Search for the cell housing the specified text and yield its [x, y] center coordinate. 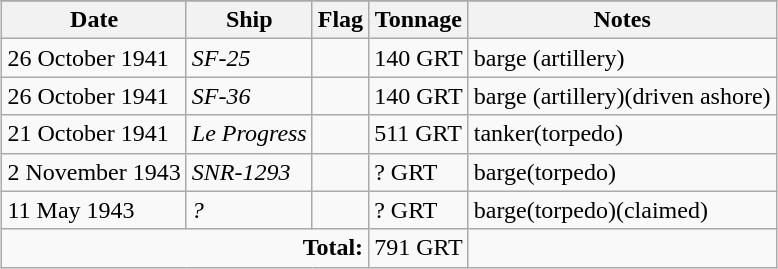
Flag [340, 20]
tanker(torpedo) [622, 134]
21 October 1941 [94, 134]
791 GRT [419, 248]
barge (artillery) [622, 58]
11 May 1943 [94, 210]
barge (artillery)(driven ashore) [622, 96]
barge(torpedo)(claimed) [622, 210]
2 November 1943 [94, 172]
SF-36 [249, 96]
Total: [186, 248]
barge(torpedo) [622, 172]
Date [94, 20]
Tonnage [419, 20]
SF-25 [249, 58]
? [249, 210]
Ship [249, 20]
SNR-1293 [249, 172]
Le Progress [249, 134]
Notes [622, 20]
511 GRT [419, 134]
